Capture the cell that displays the provided text and extract its [x, y] central coordinate. 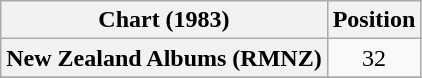
Chart (1983) [164, 20]
Position [374, 20]
32 [374, 58]
New Zealand Albums (RMNZ) [164, 58]
